Detect which cell encompasses the target text, then output its [X, Y] center coordinate. 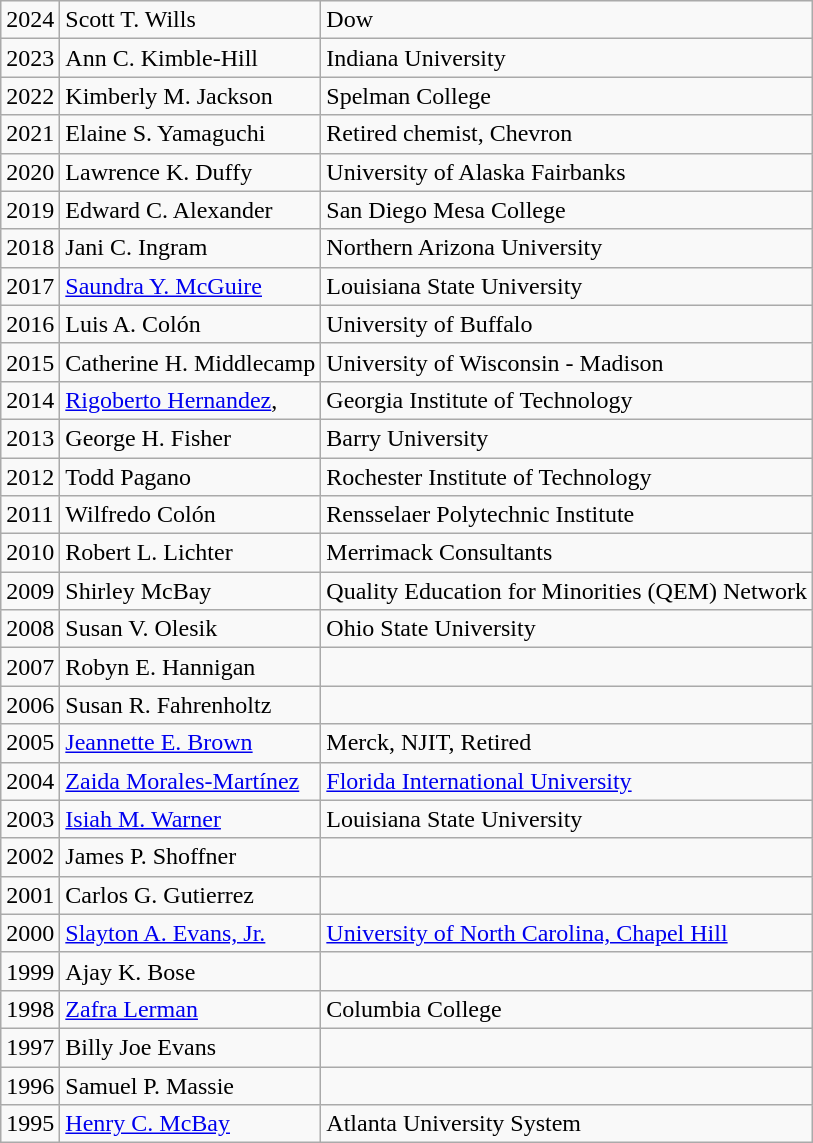
2024 [30, 20]
Edward C. Alexander [190, 210]
Merrimack Consultants [567, 553]
San Diego Mesa College [567, 210]
2010 [30, 553]
University of Wisconsin - Madison [567, 362]
2013 [30, 438]
Robert L. Lichter [190, 553]
University of Buffalo [567, 324]
Wilfredo Colón [190, 515]
1998 [30, 1009]
2009 [30, 591]
Todd Pagano [190, 477]
Ajay K. Bose [190, 971]
Scott T. Wills [190, 20]
2004 [30, 781]
Indiana University [567, 58]
Retired chemist, Chevron [567, 134]
2020 [30, 172]
Quality Education for Minorities (QEM) Network [567, 591]
Columbia College [567, 1009]
Zafra Lerman [190, 1009]
Ohio State University [567, 629]
1995 [30, 1124]
Georgia Institute of Technology [567, 400]
1996 [30, 1085]
2007 [30, 667]
Elaine S. Yamaguchi [190, 134]
Luis A. Colón [190, 324]
Florida International University [567, 781]
2005 [30, 743]
Billy Joe Evans [190, 1047]
Susan V. Olesik [190, 629]
Northern Arizona University [567, 248]
2012 [30, 477]
Rensselaer Polytechnic Institute [567, 515]
2018 [30, 248]
Spelman College [567, 96]
1997 [30, 1047]
Catherine H. Middlecamp [190, 362]
Slayton A. Evans, Jr. [190, 933]
2008 [30, 629]
Jani C. Ingram [190, 248]
2000 [30, 933]
2011 [30, 515]
2006 [30, 705]
University of North Carolina, Chapel Hill [567, 933]
2002 [30, 857]
James P. Shoffner [190, 857]
Robyn E. Hannigan [190, 667]
1999 [30, 971]
George H. Fisher [190, 438]
Susan R. Fahrenholtz [190, 705]
Dow [567, 20]
Lawrence K. Duffy [190, 172]
University of Alaska Fairbanks [567, 172]
Isiah M. Warner [190, 819]
2015 [30, 362]
2023 [30, 58]
2016 [30, 324]
Rigoberto Hernandez, [190, 400]
2021 [30, 134]
Henry C. McBay [190, 1124]
Saundra Y. McGuire [190, 286]
2014 [30, 400]
Samuel P. Massie [190, 1085]
2017 [30, 286]
Kimberly M. Jackson [190, 96]
Zaida Morales-Martínez [190, 781]
2003 [30, 819]
Jeannette E. Brown [190, 743]
Ann C. Kimble-Hill [190, 58]
2019 [30, 210]
Shirley McBay [190, 591]
2022 [30, 96]
Barry University [567, 438]
2001 [30, 895]
Merck, NJIT, Retired [567, 743]
Carlos G. Gutierrez [190, 895]
Atlanta University System [567, 1124]
Rochester Institute of Technology [567, 477]
